Find where the given text appears and provide that cell's center as (X, Y) coordinate. 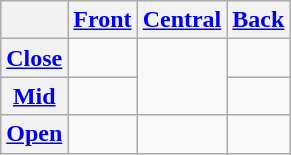
Back (258, 20)
Central (182, 20)
Mid (34, 96)
Close (34, 58)
Front (102, 20)
Open (34, 134)
